From the cell containing the given text, extract its center point as (X, Y) coordinate. 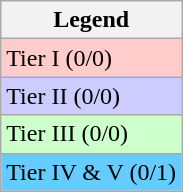
Tier IV & V (0/1) (92, 172)
Tier I (0/0) (92, 58)
Tier II (0/0) (92, 96)
Legend (92, 20)
Tier III (0/0) (92, 134)
